Identify which cell holds the provided text, then report its [x, y] central coordinate. 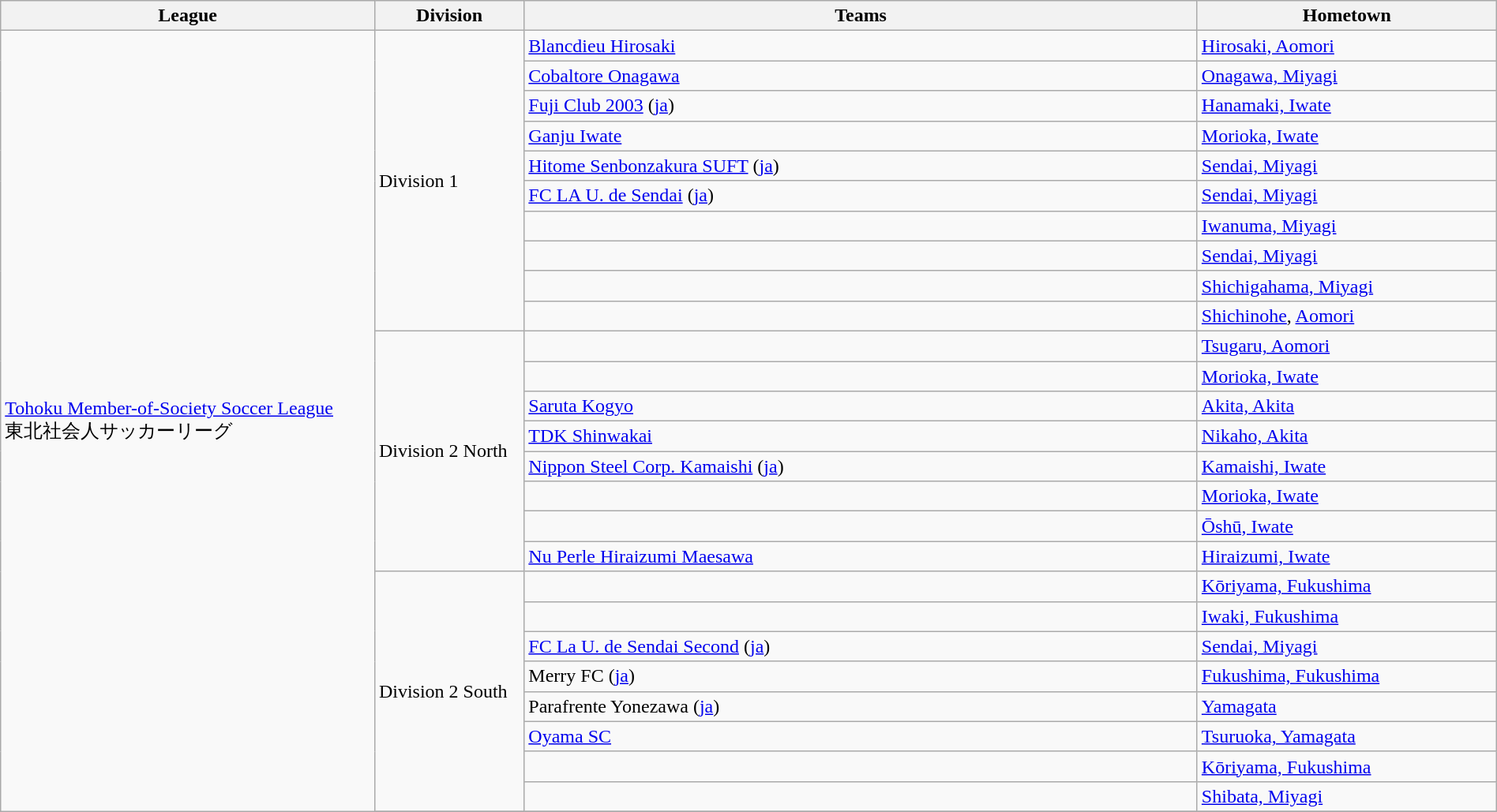
Merry FC (ja) [861, 676]
Ōshū, Iwate [1347, 526]
Akita, Akita [1347, 406]
Division 1 [448, 181]
League [188, 16]
Division 2 North [448, 451]
Cobaltore Onagawa [861, 76]
Hometown [1347, 16]
Shichigahama, Miyagi [1347, 286]
Tsuruoka, Yamagata [1347, 736]
Nu Perle Hiraizumi Maesawa [861, 556]
Tohoku Member-of-Society Soccer League東北社会人サッカーリーグ [188, 421]
Tsugaru, Aomori [1347, 346]
Division 2 South [448, 691]
Kamaishi, Iwate [1347, 466]
Fuji Club 2003 (ja) [861, 106]
Hirosaki, Aomori [1347, 46]
Shichinohe, Aomori [1347, 316]
Hiraizumi, Iwate [1347, 556]
Ganju Iwate [861, 136]
Saruta Kogyo [861, 406]
TDK Shinwakai [861, 436]
Division [448, 16]
Nippon Steel Corp. Kamaishi (ja) [861, 466]
FC LA U. de Sendai (ja) [861, 196]
Teams [861, 16]
Blancdieu Hirosaki [861, 46]
Fukushima, Fukushima [1347, 676]
Hitome Senbonzakura SUFT (ja) [861, 166]
FC La U. de Sendai Second (ja) [861, 646]
Hanamaki, Iwate [1347, 106]
Onagawa, Miyagi [1347, 76]
Iwaki, Fukushima [1347, 616]
Parafrente Yonezawa (ja) [861, 706]
Yamagata [1347, 706]
Nikaho, Akita [1347, 436]
Oyama SC [861, 736]
Shibata, Miyagi [1347, 796]
Iwanuma, Miyagi [1347, 226]
